Output the [X, Y] coordinate of the center of the cell containing the given text.  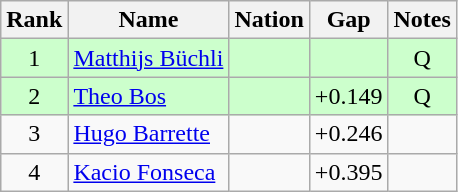
+0.246 [348, 134]
Gap [348, 20]
+0.395 [348, 172]
1 [34, 58]
Rank [34, 20]
Nation [269, 20]
Notes [422, 20]
Name [148, 20]
3 [34, 134]
Hugo Barrette [148, 134]
+0.149 [348, 96]
2 [34, 96]
Theo Bos [148, 96]
Kacio Fonseca [148, 172]
Matthijs Büchli [148, 58]
4 [34, 172]
